Return [X, Y] of the center of cell containing provided text 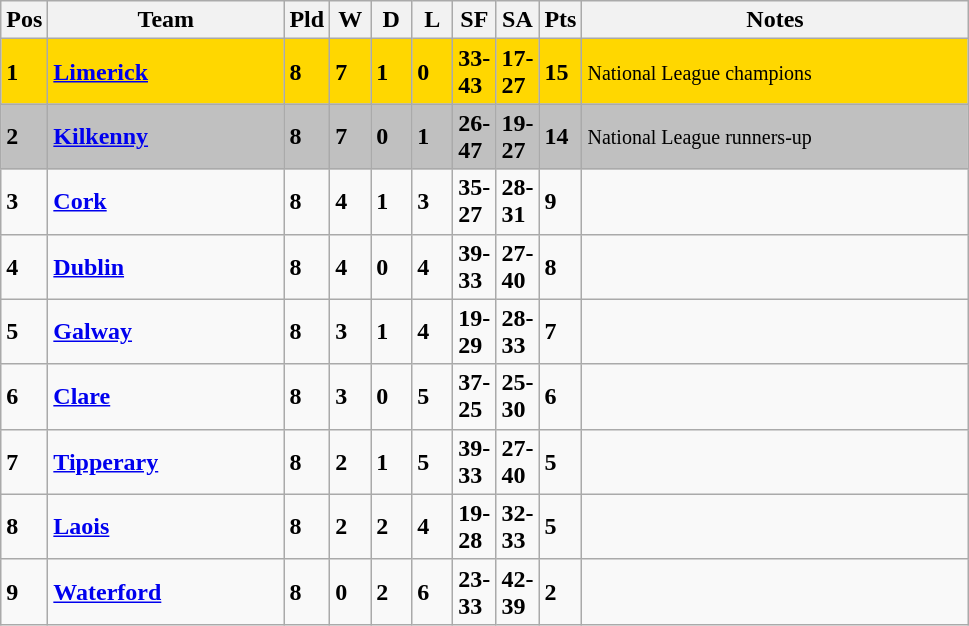
SA [518, 20]
25-30 [518, 396]
42-39 [518, 592]
W [350, 20]
National League runners-up [775, 136]
Pos [24, 20]
19-29 [474, 332]
Pld [307, 20]
32-33 [518, 526]
23-33 [474, 592]
Laois [166, 526]
D [392, 20]
L [432, 20]
28-31 [518, 202]
Galway [166, 332]
Limerick [166, 72]
Cork [166, 202]
37-25 [474, 396]
33-43 [474, 72]
17-27 [518, 72]
Team [166, 20]
19-28 [474, 526]
35-27 [474, 202]
28-33 [518, 332]
Notes [775, 20]
Tipperary [166, 462]
National League champions [775, 72]
15 [560, 72]
SF [474, 20]
Waterford [166, 592]
Pts [560, 20]
14 [560, 136]
Clare [166, 396]
Dublin [166, 266]
19-27 [518, 136]
26-47 [474, 136]
Kilkenny [166, 136]
